Determine the (X, Y) coordinate at the center of the cell enclosing the given text.  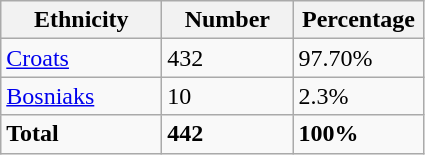
97.70% (358, 58)
Total (82, 134)
Ethnicity (82, 20)
100% (358, 134)
Number (228, 20)
442 (228, 134)
Croats (82, 58)
Percentage (358, 20)
432 (228, 58)
2.3% (358, 96)
10 (228, 96)
Bosniaks (82, 96)
